Locate the cell with the specified text and output its [x, y] center coordinate. 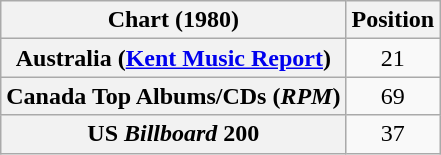
21 [393, 58]
69 [393, 96]
Canada Top Albums/CDs (RPM) [174, 96]
Chart (1980) [174, 20]
Position [393, 20]
Australia (Kent Music Report) [174, 58]
US Billboard 200 [174, 134]
37 [393, 134]
